From the cell containing the given text, extract its center point as [X, Y] coordinate. 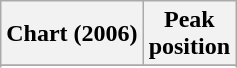
Peakposition [189, 34]
Chart (2006) [72, 34]
